Output the (x, y) coordinate of the center of the cell containing the given text.  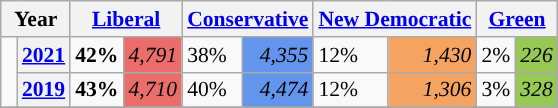
4,791 (152, 55)
328 (536, 90)
1,430 (432, 55)
42% (96, 55)
2% (496, 55)
Green (516, 19)
4,710 (152, 90)
38% (212, 55)
226 (536, 55)
1,306 (432, 90)
4,474 (278, 90)
New Democratic (394, 19)
4,355 (278, 55)
Conservative (248, 19)
3% (496, 90)
2019 (44, 90)
Liberal (126, 19)
43% (96, 90)
40% (212, 90)
2021 (44, 55)
Year (36, 19)
